Determine the [X, Y] coordinate at the center of the cell enclosing the given text.  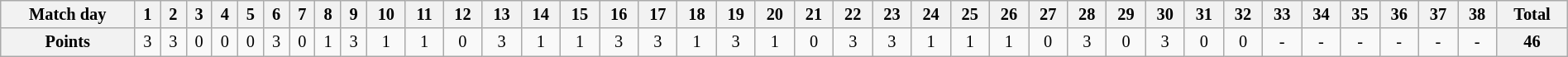
29 [1126, 14]
36 [1399, 14]
9 [354, 14]
10 [385, 14]
17 [658, 14]
15 [579, 14]
22 [853, 14]
14 [541, 14]
34 [1322, 14]
5 [250, 14]
30 [1164, 14]
Match day [68, 14]
37 [1437, 14]
11 [423, 14]
20 [774, 14]
46 [1532, 42]
35 [1360, 14]
Total [1532, 14]
16 [619, 14]
26 [1009, 14]
27 [1049, 14]
7 [303, 14]
Points [68, 42]
8 [327, 14]
2 [174, 14]
12 [463, 14]
18 [696, 14]
4 [225, 14]
33 [1282, 14]
19 [736, 14]
24 [931, 14]
25 [969, 14]
28 [1087, 14]
38 [1477, 14]
13 [501, 14]
23 [892, 14]
31 [1204, 14]
32 [1242, 14]
21 [814, 14]
6 [276, 14]
